Detect which cell encompasses the target text, then output its [X, Y] center coordinate. 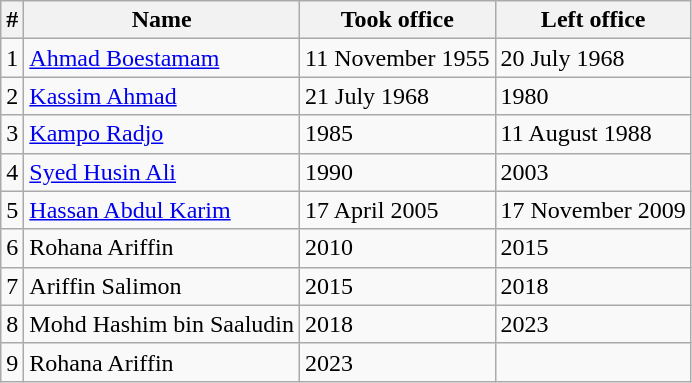
1 [12, 58]
4 [12, 172]
1990 [398, 172]
2003 [593, 172]
1980 [593, 96]
Left office [593, 20]
8 [12, 324]
Kampo Radjo [162, 134]
3 [12, 134]
17 April 2005 [398, 210]
17 November 2009 [593, 210]
2 [12, 96]
11 August 1988 [593, 134]
Ariffin Salimon [162, 286]
Mohd Hashim bin Saaludin [162, 324]
Name [162, 20]
# [12, 20]
Took office [398, 20]
5 [12, 210]
Syed Husin Ali [162, 172]
1985 [398, 134]
9 [12, 362]
Kassim Ahmad [162, 96]
7 [12, 286]
21 July 1968 [398, 96]
Ahmad Boestamam [162, 58]
2010 [398, 248]
Hassan Abdul Karim [162, 210]
6 [12, 248]
11 November 1955 [398, 58]
20 July 1968 [593, 58]
